Find where the given text appears and provide that cell's center as (X, Y) coordinate. 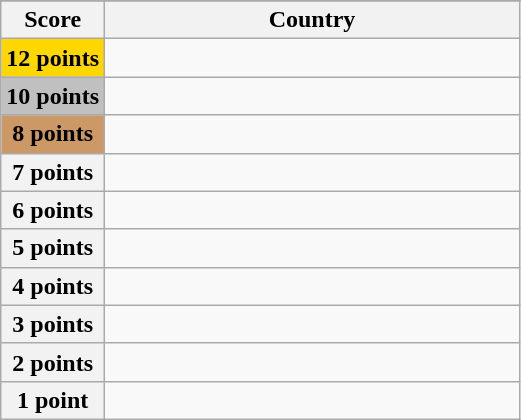
5 points (53, 248)
3 points (53, 324)
10 points (53, 96)
Score (53, 20)
4 points (53, 286)
12 points (53, 58)
8 points (53, 134)
1 point (53, 400)
7 points (53, 172)
Country (312, 20)
2 points (53, 362)
6 points (53, 210)
